Determine the [X, Y] coordinate at the center of the cell enclosing the given text.  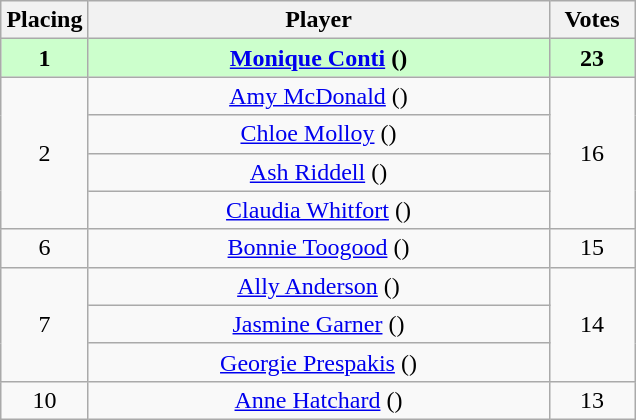
10 [44, 400]
Georgie Prespakis () [318, 362]
Anne Hatchard () [318, 400]
1 [44, 58]
2 [44, 153]
Ally Anderson () [318, 286]
Amy McDonald () [318, 96]
15 [592, 248]
14 [592, 324]
16 [592, 153]
Bonnie Toogood () [318, 248]
Monique Conti () [318, 58]
Player [318, 20]
6 [44, 248]
13 [592, 400]
Placing [44, 20]
7 [44, 324]
Votes [592, 20]
Claudia Whitfort () [318, 210]
Chloe Molloy () [318, 134]
23 [592, 58]
Ash Riddell () [318, 172]
Jasmine Garner () [318, 324]
